Pinpoint the cell where the given text exists, returning its [X, Y] midpoint coordinate. 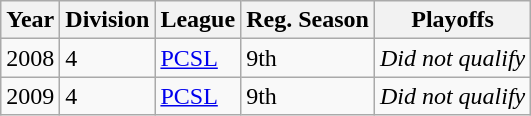
2008 [30, 58]
Year [30, 20]
Reg. Season [308, 20]
Division [108, 20]
2009 [30, 96]
League [198, 20]
Playoffs [452, 20]
